Find where the given text appears and provide that cell's center as (x, y) coordinate. 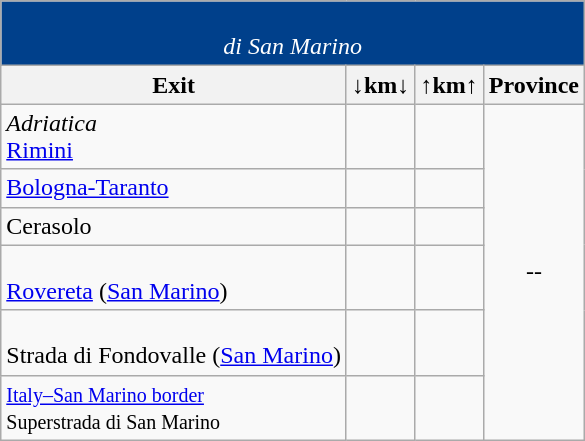
↓km↓ (380, 85)
Cerasolo (174, 226)
Rovereta (San Marino) (174, 278)
Adriatica Rimini (174, 136)
Bologna-Taranto (174, 188)
-- (534, 272)
↑km↑ (449, 85)
Strada di Fondovalle (San Marino) (174, 342)
Italy–San Marino border Superstrada di San Marino (174, 408)
di San Marino (293, 34)
Province (534, 85)
Exit (174, 85)
